Scan for the cell matching the given text and deliver its [X, Y] coordinate at center. 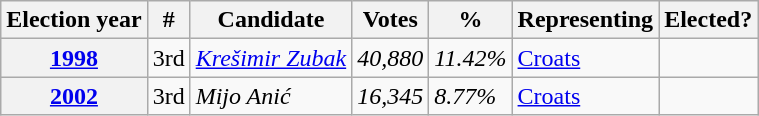
2002 [74, 96]
Votes [390, 20]
% [470, 20]
1998 [74, 58]
Mijo Anić [271, 96]
# [168, 20]
Candidate [271, 20]
Representing [586, 20]
Election year [74, 20]
16,345 [390, 96]
Elected? [708, 20]
8.77% [470, 96]
Krešimir Zubak [271, 58]
40,880 [390, 58]
11.42% [470, 58]
